Return the [x, y] coordinate for the center point of the cell that contains the specified text.  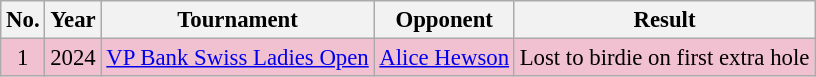
Opponent [444, 20]
2024 [73, 58]
1 [23, 58]
Year [73, 20]
Tournament [238, 20]
VP Bank Swiss Ladies Open [238, 58]
No. [23, 20]
Result [664, 20]
Lost to birdie on first extra hole [664, 58]
Alice Hewson [444, 58]
